Capture the cell that displays the provided text and extract its [X, Y] central coordinate. 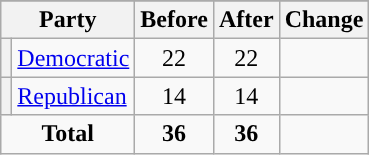
Total [68, 134]
Democratic [74, 58]
After [246, 20]
Change [324, 20]
Republican [74, 96]
Before [174, 20]
Party [68, 20]
